From the cell containing the given text, extract its center point as (X, Y) coordinate. 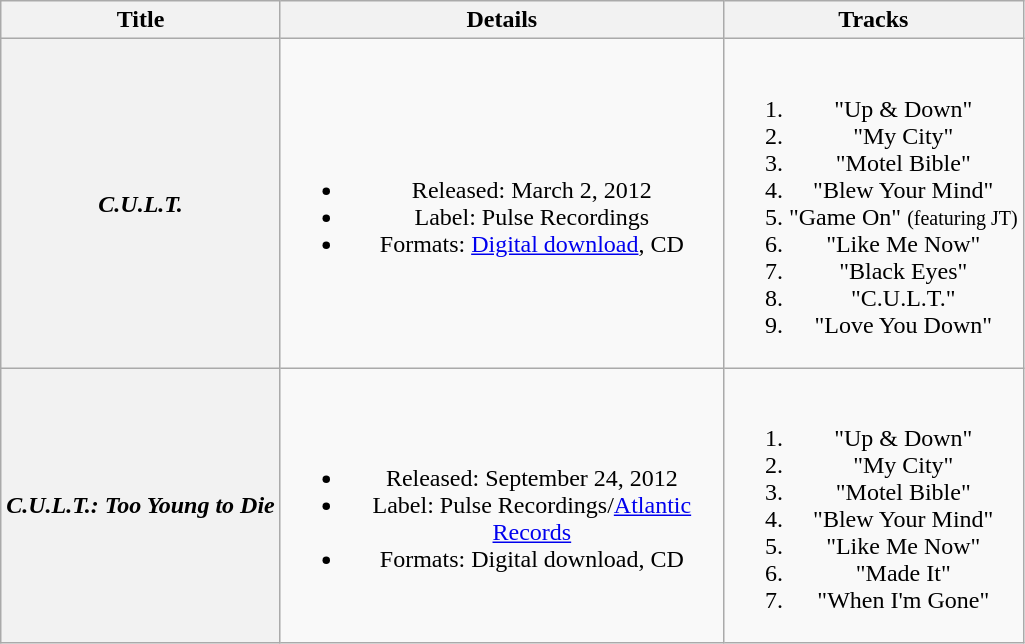
Details (502, 20)
Released: March 2, 2012Label: Pulse RecordingsFormats: Digital download, CD (502, 204)
C.U.L.T. (141, 204)
"Up & Down""My City""Motel Bible""Blew Your Mind""Like Me Now""Made It""When I'm Gone" (873, 506)
"Up & Down""My City""Motel Bible""Blew Your Mind""Game On" (featuring JT)"Like Me Now""Black Eyes""C.U.L.T.""Love You Down" (873, 204)
Title (141, 20)
C.U.L.T.: Too Young to Die (141, 506)
Released: September 24, 2012Label: Pulse Recordings/Atlantic RecordsFormats: Digital download, CD (502, 506)
Tracks (873, 20)
